Pinpoint the cell where the given text exists, returning its [X, Y] midpoint coordinate. 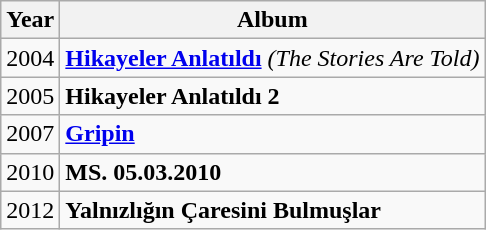
Yalnızlığın Çaresini Bulmuşlar [272, 210]
2012 [30, 210]
2004 [30, 58]
Hikayeler Anlatıldı 2 [272, 96]
Year [30, 20]
Album [272, 20]
Gripin [272, 134]
MS. 05.03.2010 [272, 172]
Hikayeler Anlatıldı (The Stories Are Told) [272, 58]
2005 [30, 96]
2007 [30, 134]
2010 [30, 172]
